Find where the given text appears and provide that cell's center as [x, y] coordinate. 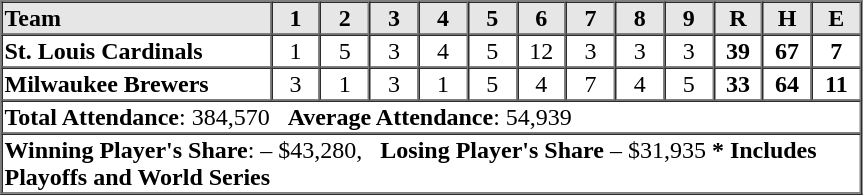
64 [788, 84]
6 [542, 18]
12 [542, 50]
Team [137, 18]
Total Attendance: 384,570 Average Attendance: 54,939 [432, 116]
11 [836, 84]
R [738, 18]
9 [688, 18]
St. Louis Cardinals [137, 50]
2 [344, 18]
H [788, 18]
8 [640, 18]
67 [788, 50]
33 [738, 84]
Winning Player's Share: – $43,280, Losing Player's Share – $31,935 * Includes Playoffs and World Series [432, 164]
Milwaukee Brewers [137, 84]
39 [738, 50]
E [836, 18]
